Extract the (x, y) coordinate from the center of the cell holding the provided text.  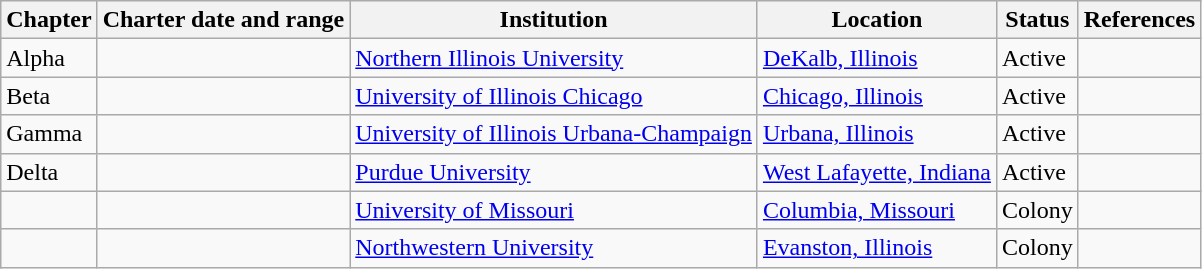
Urbana, Illinois (876, 134)
Purdue University (554, 172)
Beta (49, 96)
DeKalb, Illinois (876, 58)
Evanston, Illinois (876, 248)
References (1140, 20)
Status (1037, 20)
Northern Illinois University (554, 58)
Gamma (49, 134)
Chicago, Illinois (876, 96)
Alpha (49, 58)
Charter date and range (224, 20)
University of Missouri (554, 210)
West Lafayette, Indiana (876, 172)
Institution (554, 20)
Northwestern University (554, 248)
University of Illinois Chicago (554, 96)
Delta (49, 172)
Columbia, Missouri (876, 210)
Location (876, 20)
University of Illinois Urbana-Champaign (554, 134)
Chapter (49, 20)
